Locate the cell with the specified text and output its (X, Y) center coordinate. 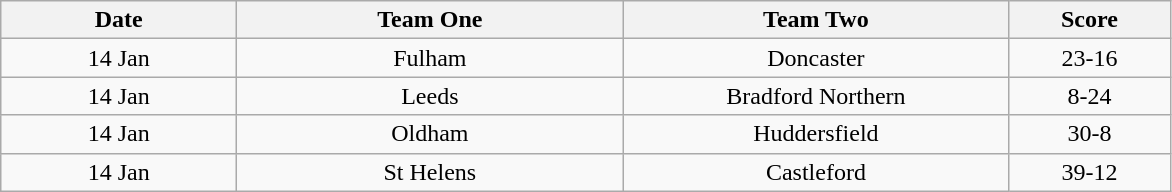
Leeds (430, 96)
Fulham (430, 58)
Doncaster (816, 58)
Team One (430, 20)
39-12 (1090, 172)
Team Two (816, 20)
30-8 (1090, 134)
St Helens (430, 172)
Score (1090, 20)
Bradford Northern (816, 96)
Date (119, 20)
23-16 (1090, 58)
Oldham (430, 134)
Huddersfield (816, 134)
Castleford (816, 172)
8-24 (1090, 96)
